Find where the given text appears and provide that cell's center as (X, Y) coordinate. 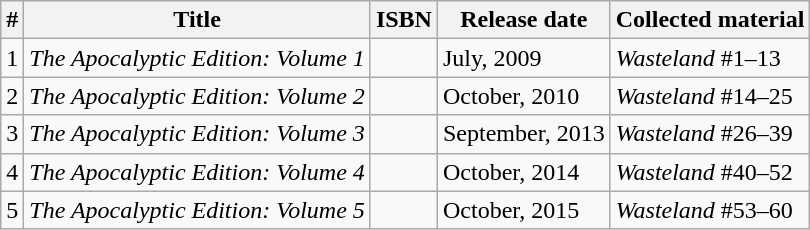
The Apocalyptic Edition: Volume 1 (198, 58)
Release date (524, 20)
The Apocalyptic Edition: Volume 2 (198, 96)
2 (12, 96)
Title (198, 20)
Wasteland #26–39 (710, 134)
September, 2013 (524, 134)
October, 2014 (524, 172)
October, 2015 (524, 210)
ISBN (404, 20)
4 (12, 172)
The Apocalyptic Edition: Volume 3 (198, 134)
Wasteland #53–60 (710, 210)
Wasteland #14–25 (710, 96)
Wasteland #40–52 (710, 172)
The Apocalyptic Edition: Volume 4 (198, 172)
Collected material (710, 20)
3 (12, 134)
1 (12, 58)
# (12, 20)
July, 2009 (524, 58)
5 (12, 210)
October, 2010 (524, 96)
The Apocalyptic Edition: Volume 5 (198, 210)
Wasteland #1–13 (710, 58)
